Determine the [X, Y] coordinate at the center of the cell enclosing the given text.  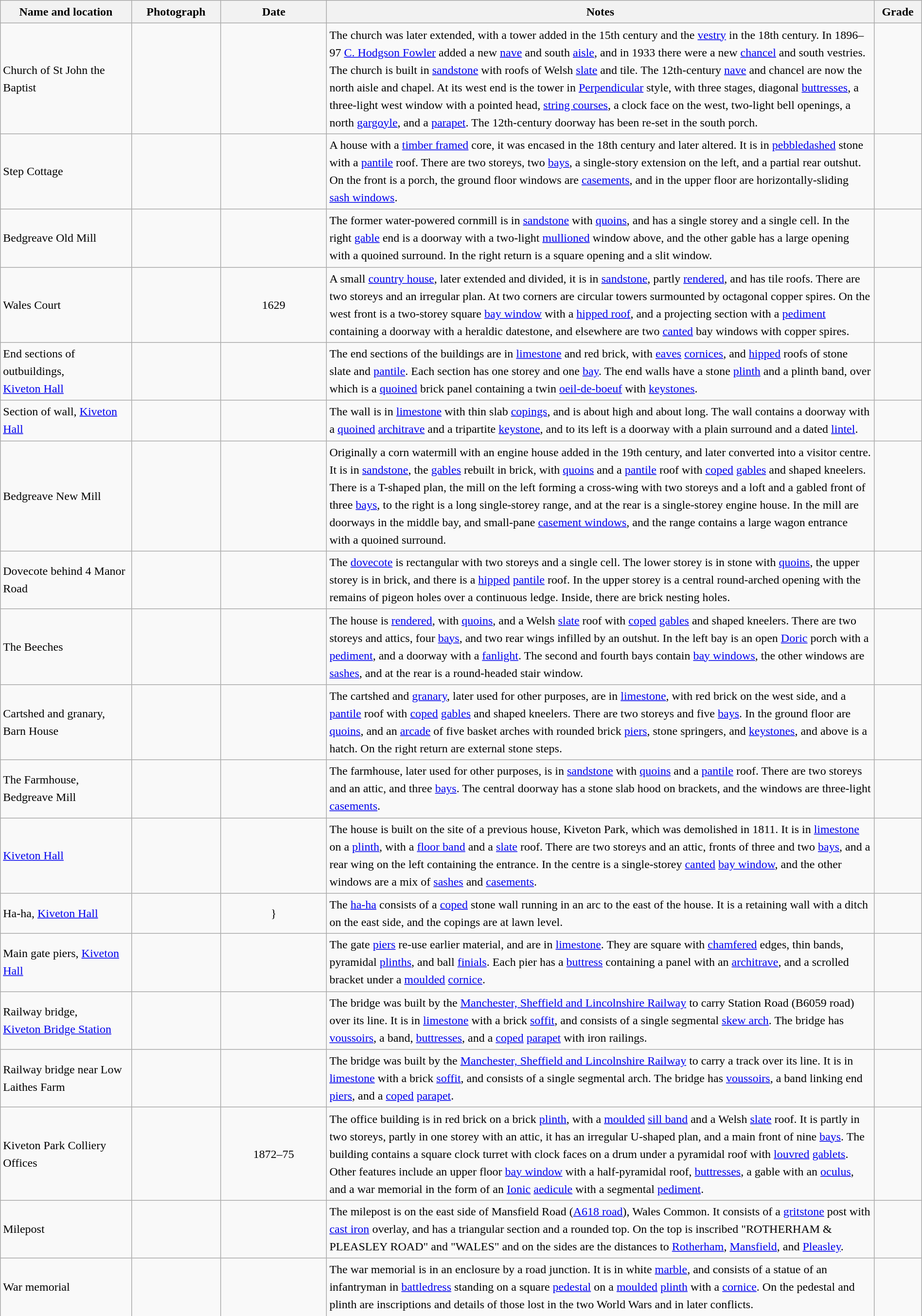
Railway bridge near Low Laithes Farm [66, 1079]
Dovecote behind 4 Manor Road [66, 580]
Bedgreave Old Mill [66, 238]
Notes [600, 12]
Name and location [66, 12]
Wales Court [66, 304]
Date [274, 12]
The Beeches [66, 647]
} [274, 913]
Kiveton Park Colliery Offices [66, 1154]
1872–75 [274, 1154]
Kiveton Hall [66, 856]
Cartshed and granary, Barn House [66, 722]
Church of St John the Baptist [66, 79]
Ha-ha, Kiveton Hall [66, 913]
Photograph [176, 12]
War memorial [66, 1287]
Section of wall, Kiveton Hall [66, 420]
Railway bridge,Kiveton Bridge Station [66, 1020]
Main gate piers, Kiveton Hall [66, 963]
Step Cottage [66, 171]
Grade [898, 12]
1629 [274, 304]
Bedgreave New Mill [66, 496]
The Farmhouse, Bedgreave Mill [66, 789]
Milepost [66, 1229]
End sections of outbuildings,Kiveton Hall [66, 372]
